Output the [x, y] coordinate of the center of the cell containing the given text.  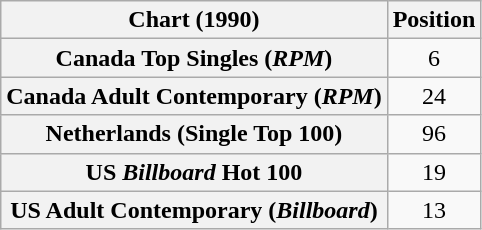
Netherlands (Single Top 100) [194, 134]
Canada Adult Contemporary (RPM) [194, 96]
19 [434, 172]
13 [434, 210]
Chart (1990) [194, 20]
24 [434, 96]
6 [434, 58]
Canada Top Singles (RPM) [194, 58]
US Adult Contemporary (Billboard) [194, 210]
96 [434, 134]
Position [434, 20]
US Billboard Hot 100 [194, 172]
